Pinpoint the cell where the given text exists, returning its (x, y) midpoint coordinate. 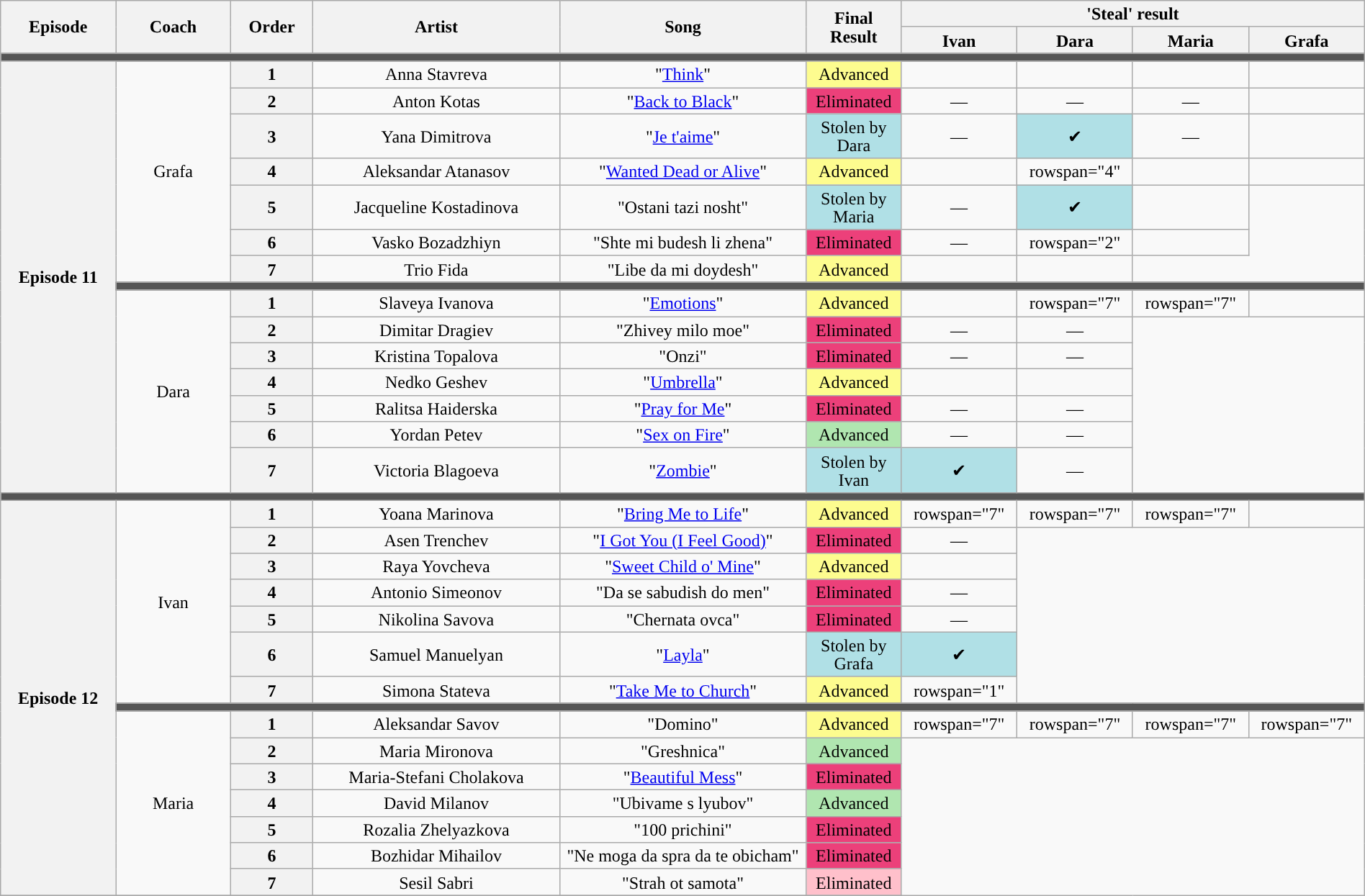
Sesil Sabri (436, 882)
Kristina Topalova (436, 356)
"Je t'aime" (682, 136)
"Da se sabudish do men" (682, 593)
Maria Mironova (436, 750)
Song (682, 27)
Final Result (854, 27)
Episode 12 (58, 697)
"Layla" (682, 654)
"Think" (682, 75)
Stolen by Ivan (854, 470)
"Emotions" (682, 304)
"Sweet Child o' Mine" (682, 567)
Yoana Marinova (436, 514)
Yordan Petev (436, 435)
"Beautiful Mess" (682, 777)
Aleksandar Savov (436, 724)
rowspan="2" (1076, 243)
Stolen by Dara (854, 136)
Maria-Stefani Cholakova (436, 777)
rowspan="1" (959, 689)
"Sex on Fire" (682, 435)
rowspan="4" (1076, 171)
Asen Trenchev (436, 540)
"Chernata ovca" (682, 619)
"Onzi" (682, 356)
"Libe da mi doydesh" (682, 269)
Yana Dimitrova (436, 136)
"Shte mi budesh li zhena" (682, 243)
Anna Stavreva (436, 75)
Vasko Bozadzhiyn (436, 243)
Simona Stateva (436, 689)
"Ne moga da spra da te obicham" (682, 856)
'Steal' result (1133, 14)
Dimitar Dragiev (436, 330)
Bozhidar Mihailov (436, 856)
"Zombie" (682, 470)
Artist (436, 27)
"Greshnica" (682, 750)
"Zhivey milo moe" (682, 330)
"Strah ot samota" (682, 882)
Episode (58, 27)
"I Got You (I Feel Good)" (682, 540)
"Wanted Dead or Alive" (682, 171)
Stolen by Maria (854, 207)
Episode 11 (58, 276)
"Back to Black" (682, 101)
Samuel Manuelyan (436, 654)
Coach (174, 27)
Trio Fida (436, 269)
"Pray for Me" (682, 409)
"Bring Me to Life" (682, 514)
Stolen by Grafa (854, 654)
Jacqueline Kostadinova (436, 207)
"100 prichini" (682, 829)
Ralitsa Haiderska (436, 409)
Rozalia Zhelyazkova (436, 829)
Slaveya Ivanova (436, 304)
Anton Kotas (436, 101)
Order (271, 27)
Nedko Geshev (436, 383)
"Ubivame s lyubov" (682, 803)
"Take Me to Church" (682, 689)
Antonio Simeonov (436, 593)
"Ostani tazi nosht" (682, 207)
Nikolina Savova (436, 619)
Raya Yovcheva (436, 567)
David Milanov (436, 803)
"Umbrella" (682, 383)
"Domino" (682, 724)
Victoria Blagoeva (436, 470)
Aleksandar Atanasov (436, 171)
